Return the (X, Y) coordinate for the center point of the cell that contains the specified text.  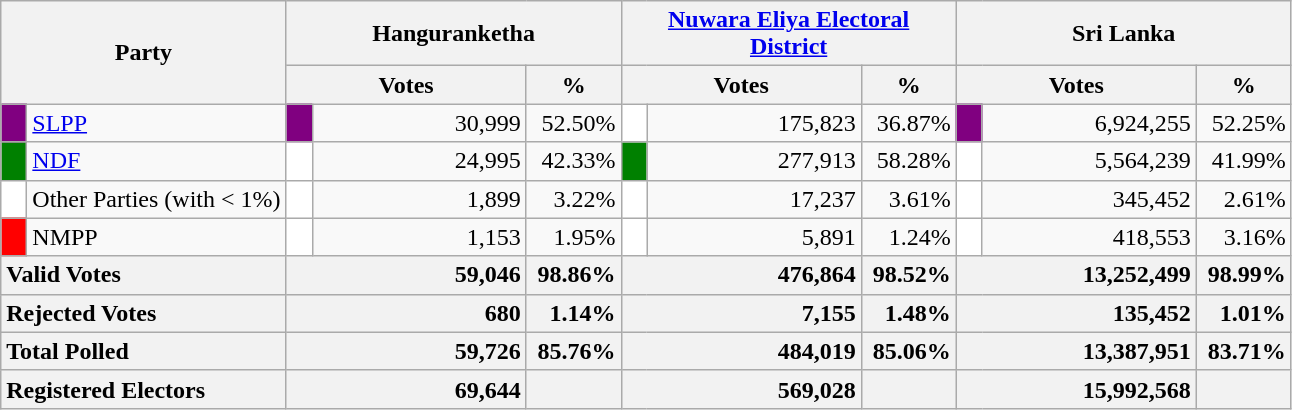
NDF (156, 161)
13,387,951 (1076, 351)
345,452 (1089, 199)
1.24% (908, 237)
83.71% (1244, 351)
7,155 (741, 313)
85.06% (908, 351)
52.25% (1244, 123)
Registered Electors (144, 389)
2.61% (1244, 199)
NMPP (156, 237)
Other Parties (with < 1%) (156, 199)
1.01% (1244, 313)
680 (406, 313)
17,237 (754, 199)
1,899 (419, 199)
Hanguranketha (454, 34)
418,553 (1089, 237)
59,046 (406, 275)
15,992,568 (1076, 389)
69,644 (406, 389)
3.16% (1244, 237)
277,913 (754, 161)
1.14% (574, 313)
3.61% (908, 199)
3.22% (574, 199)
SLPP (156, 123)
42.33% (574, 161)
Valid Votes (144, 275)
1.95% (574, 237)
98.99% (1244, 275)
24,995 (419, 161)
36.87% (908, 123)
59,726 (406, 351)
98.86% (574, 275)
6,924,255 (1089, 123)
Party (144, 52)
13,252,499 (1076, 275)
Sri Lanka (1124, 34)
Rejected Votes (144, 313)
85.76% (574, 351)
484,019 (741, 351)
Nuwara Eliya Electoral District (788, 34)
5,891 (754, 237)
41.99% (1244, 161)
476,864 (741, 275)
98.52% (908, 275)
569,028 (741, 389)
30,999 (419, 123)
175,823 (754, 123)
1.48% (908, 313)
1,153 (419, 237)
58.28% (908, 161)
135,452 (1076, 313)
Total Polled (144, 351)
5,564,239 (1089, 161)
52.50% (574, 123)
